From the cell containing the given text, extract its center point as (x, y) coordinate. 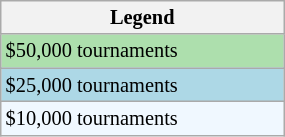
Legend (142, 17)
$50,000 tournaments (142, 51)
$25,000 tournaments (142, 85)
$10,000 tournaments (142, 118)
